Output the [X, Y] coordinate of the center of the cell containing the given text.  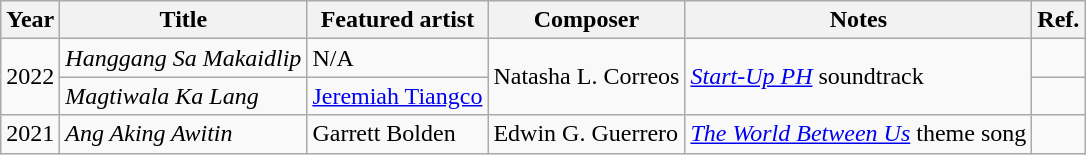
The World Between Us theme song [858, 134]
Featured artist [398, 20]
Ang Aking Awitin [184, 134]
Jeremiah Tiangco [398, 96]
2021 [30, 134]
Composer [586, 20]
Magtiwala Ka Lang [184, 96]
N/A [398, 58]
Title [184, 20]
2022 [30, 77]
Natasha L. Correos [586, 77]
Hanggang Sa Makaidlip [184, 58]
Garrett Bolden [398, 134]
Notes [858, 20]
Start-Up PH soundtrack [858, 77]
Ref. [1058, 20]
Edwin G. Guerrero [586, 134]
Year [30, 20]
